Determine the [x, y] coordinate at the center of the cell enclosing the given text.  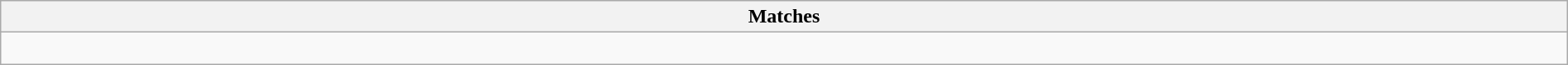
Matches [784, 17]
